Return [X, Y] of the center of cell containing provided text 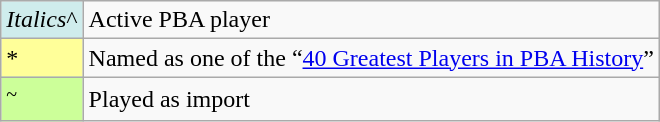
Played as import [371, 100]
Italics^ [42, 20]
~ [42, 100]
Named as one of the “40 Greatest Players in PBA History” [371, 58]
Active PBA player [371, 20]
* [42, 58]
